Scan for the cell matching the given text and deliver its [X, Y] coordinate at center. 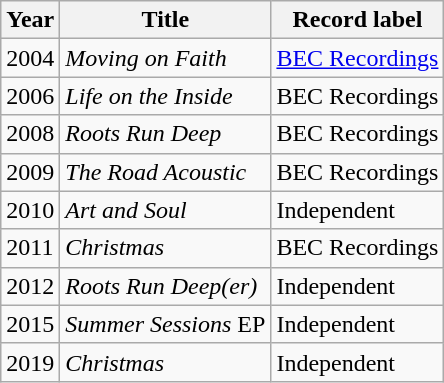
Summer Sessions EP [166, 324]
Record label [358, 20]
Art and Soul [166, 210]
Roots Run Deep [166, 134]
2008 [30, 134]
2011 [30, 248]
Title [166, 20]
2012 [30, 286]
Roots Run Deep(er) [166, 286]
2004 [30, 58]
2015 [30, 324]
Life on the Inside [166, 96]
2010 [30, 210]
2019 [30, 362]
2009 [30, 172]
2006 [30, 96]
The Road Acoustic [166, 172]
Moving on Faith [166, 58]
Year [30, 20]
